Return (X, Y) of the center of cell containing provided text 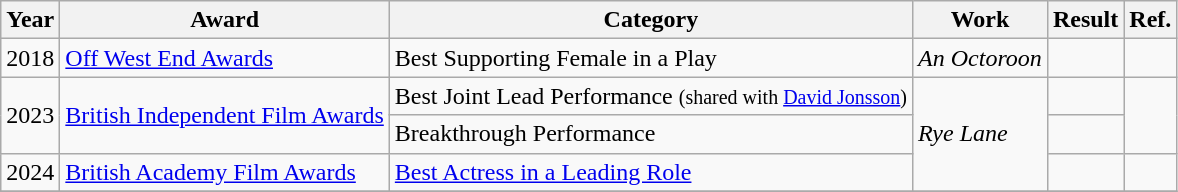
Work (980, 20)
2023 (30, 115)
Off West End Awards (225, 58)
Category (650, 20)
Result (1085, 20)
Year (30, 20)
British Independent Film Awards (225, 115)
Rye Lane (980, 134)
Award (225, 20)
2018 (30, 58)
Best Actress in a Leading Role (650, 172)
British Academy Film Awards (225, 172)
Best Supporting Female in a Play (650, 58)
2024 (30, 172)
Breakthrough Performance (650, 134)
Ref. (1150, 20)
Best Joint Lead Performance (shared with David Jonsson) (650, 96)
An Octoroon (980, 58)
